Output the [X, Y] coordinate of the center of the cell containing the given text.  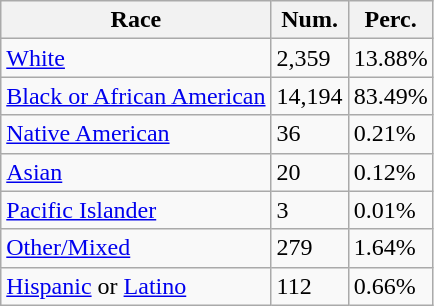
14,194 [310, 96]
279 [310, 248]
13.88% [390, 58]
83.49% [390, 96]
1.64% [390, 248]
3 [310, 210]
0.21% [390, 134]
White [136, 58]
0.12% [390, 172]
Num. [310, 20]
0.01% [390, 210]
Pacific Islander [136, 210]
Black or African American [136, 96]
36 [310, 134]
112 [310, 286]
Other/Mixed [136, 248]
Perc. [390, 20]
0.66% [390, 286]
Hispanic or Latino [136, 286]
2,359 [310, 58]
Native American [136, 134]
20 [310, 172]
Asian [136, 172]
Race [136, 20]
